Determine the [x, y] coordinate at the center of the cell enclosing the given text.  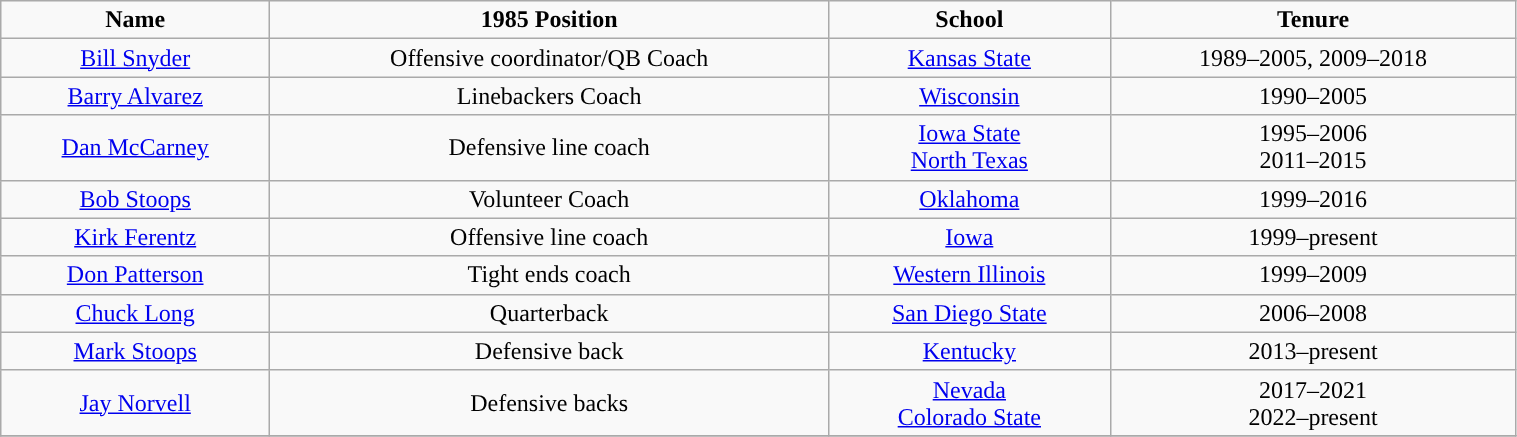
Linebackers Coach [550, 96]
Kirk Ferentz [136, 237]
San Diego State [970, 313]
1989–2005, 2009–2018 [1313, 58]
Bill Snyder [136, 58]
NevadaColorado State [970, 402]
Don Patterson [136, 275]
Defensive backs [550, 402]
2017–20212022–present [1313, 402]
Offensive coordinator/QB Coach [550, 58]
Western Illinois [970, 275]
1999–present [1313, 237]
Offensive line coach [550, 237]
Kansas State [970, 58]
Iowa StateNorth Texas [970, 148]
Defensive line coach [550, 148]
Volunteer Coach [550, 199]
Dan McCarney [136, 148]
1999–2009 [1313, 275]
Quarterback [550, 313]
Tight ends coach [550, 275]
2013–present [1313, 351]
Jay Norvell [136, 402]
School [970, 20]
Iowa [970, 237]
Name [136, 20]
1990–2005 [1313, 96]
Barry Alvarez [136, 96]
Oklahoma [970, 199]
1995–20062011–2015 [1313, 148]
1999–2016 [1313, 199]
Wisconsin [970, 96]
1985 Position [550, 20]
Tenure [1313, 20]
2006–2008 [1313, 313]
Chuck Long [136, 313]
Mark Stoops [136, 351]
Kentucky [970, 351]
Defensive back [550, 351]
Bob Stoops [136, 199]
